Find where the given text appears and provide that cell's center as [X, Y] coordinate. 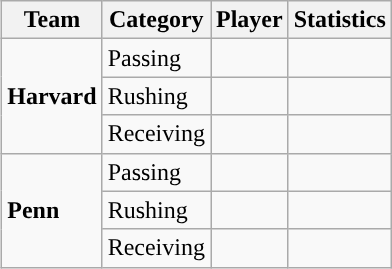
Team [52, 20]
Player [249, 20]
Category [156, 20]
Harvard [52, 96]
Statistics [340, 20]
Penn [52, 210]
